Search for the cell housing the specified text and yield its (X, Y) center coordinate. 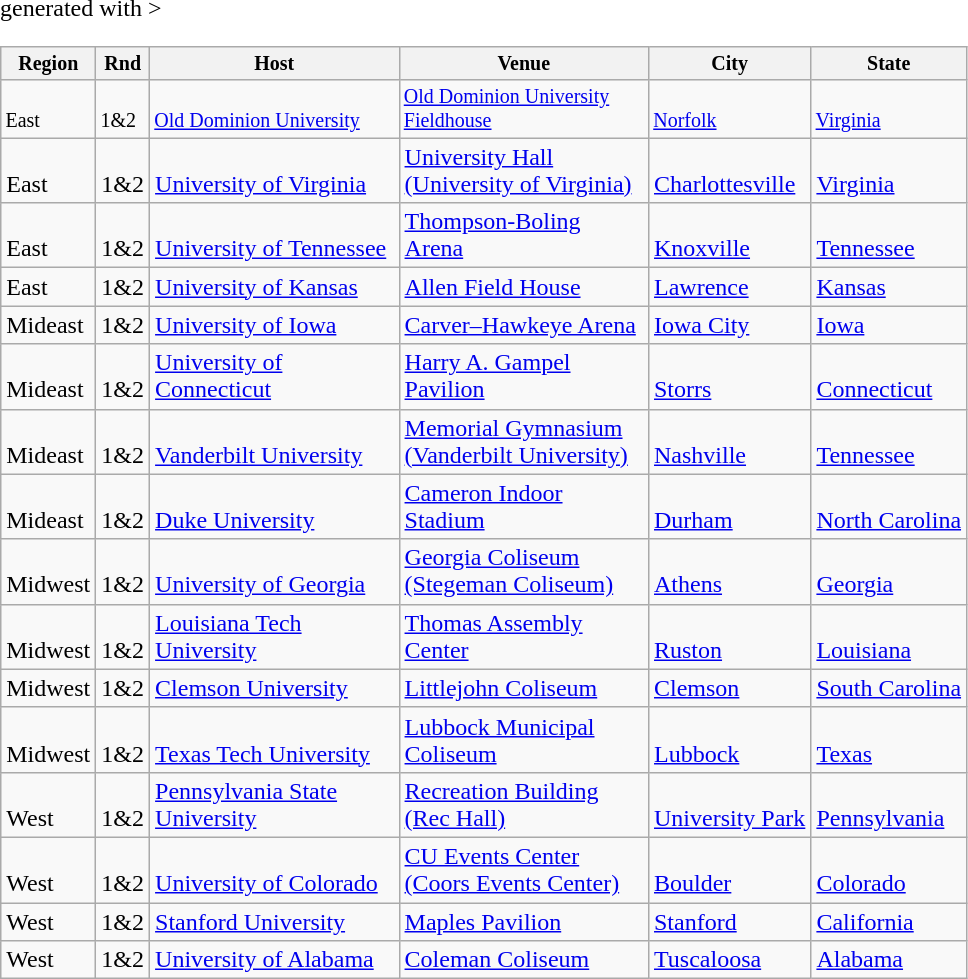
Memorial Gymnasium (Vanderbilt University) (524, 442)
University of Tennessee (274, 236)
Boulder (729, 870)
Thomas Assembly Center (524, 636)
Storrs (729, 376)
Old Dominion University (274, 108)
University of Connecticut (274, 376)
Durham (729, 506)
University Park (729, 804)
Clemson (729, 688)
Littlejohn Coliseum (524, 688)
Pennsylvania (889, 804)
CU Events Center (Coors Events Center) (524, 870)
Louisiana (889, 636)
Harry A. Gampel Pavilion (524, 376)
Lubbock (729, 740)
University of Kansas (274, 287)
Alabama (889, 960)
Georgia (889, 572)
North Carolina (889, 506)
Kansas (889, 287)
Iowa City (729, 325)
Venue (524, 64)
Athens (729, 572)
Rnd (123, 64)
Norfolk (729, 108)
Clemson University (274, 688)
South Carolina (889, 688)
Old Dominion University Fieldhouse (524, 108)
Allen Field House (524, 287)
Region (48, 64)
University of Virginia (274, 170)
Coleman Coliseum (524, 960)
Connecticut (889, 376)
University of Colorado (274, 870)
Stanford University (274, 921)
Texas (889, 740)
City (729, 64)
California (889, 921)
State (889, 64)
Knoxville (729, 236)
University Hall (University of Virginia) (524, 170)
Lubbock Municipal Coliseum (524, 740)
Texas Tech University (274, 740)
Iowa (889, 325)
Vanderbilt University (274, 442)
Carver–Hawkeye Arena (524, 325)
Cameron Indoor Stadium (524, 506)
Maples Pavilion (524, 921)
Recreation Building (Rec Hall) (524, 804)
Georgia Coliseum (Stegeman Coliseum) (524, 572)
University of Alabama (274, 960)
Charlottesville (729, 170)
Louisiana Tech University (274, 636)
Host (274, 64)
Tuscaloosa (729, 960)
Lawrence (729, 287)
University of Iowa (274, 325)
Duke University (274, 506)
Colorado (889, 870)
Thompson-Boling Arena (524, 236)
University of Georgia (274, 572)
Nashville (729, 442)
Pennsylvania State University (274, 804)
Ruston (729, 636)
Stanford (729, 921)
